For the text-containing cell, return its midpoint in (x, y) coordinate format. 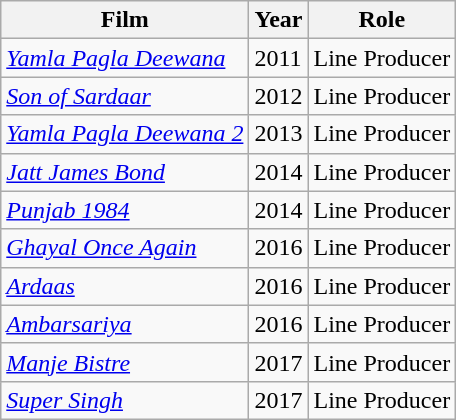
Ardaas (125, 286)
Son of Sardaar (125, 96)
Super Singh (125, 400)
2011 (278, 58)
Ambarsariya (125, 324)
Punjab 1984 (125, 210)
Manje Bistre (125, 362)
Yamla Pagla Deewana (125, 58)
Year (278, 20)
Ghayal Once Again (125, 248)
Yamla Pagla Deewana 2 (125, 134)
Role (382, 20)
Jatt James Bond (125, 172)
Film (125, 20)
2012 (278, 96)
2013 (278, 134)
